Detect which cell encompasses the target text, then output its (x, y) center coordinate. 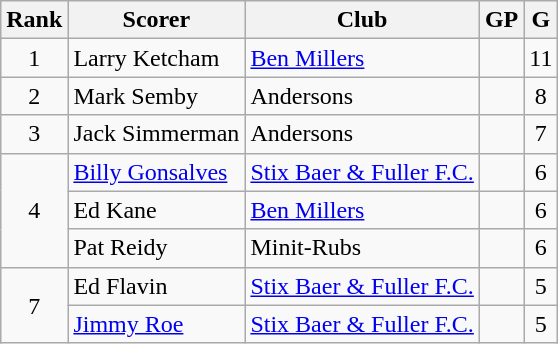
4 (34, 210)
Jack Simmerman (156, 134)
Scorer (156, 20)
11 (541, 58)
8 (541, 96)
Rank (34, 20)
3 (34, 134)
Club (362, 20)
Billy Gonsalves (156, 172)
Mark Semby (156, 96)
Minit-Rubs (362, 248)
2 (34, 96)
G (541, 20)
Larry Ketcham (156, 58)
Ed Flavin (156, 286)
Jimmy Roe (156, 324)
GP (501, 20)
1 (34, 58)
Pat Reidy (156, 248)
Ed Kane (156, 210)
